Provide the (x, y) coordinate of the cell's center where the given text is located.  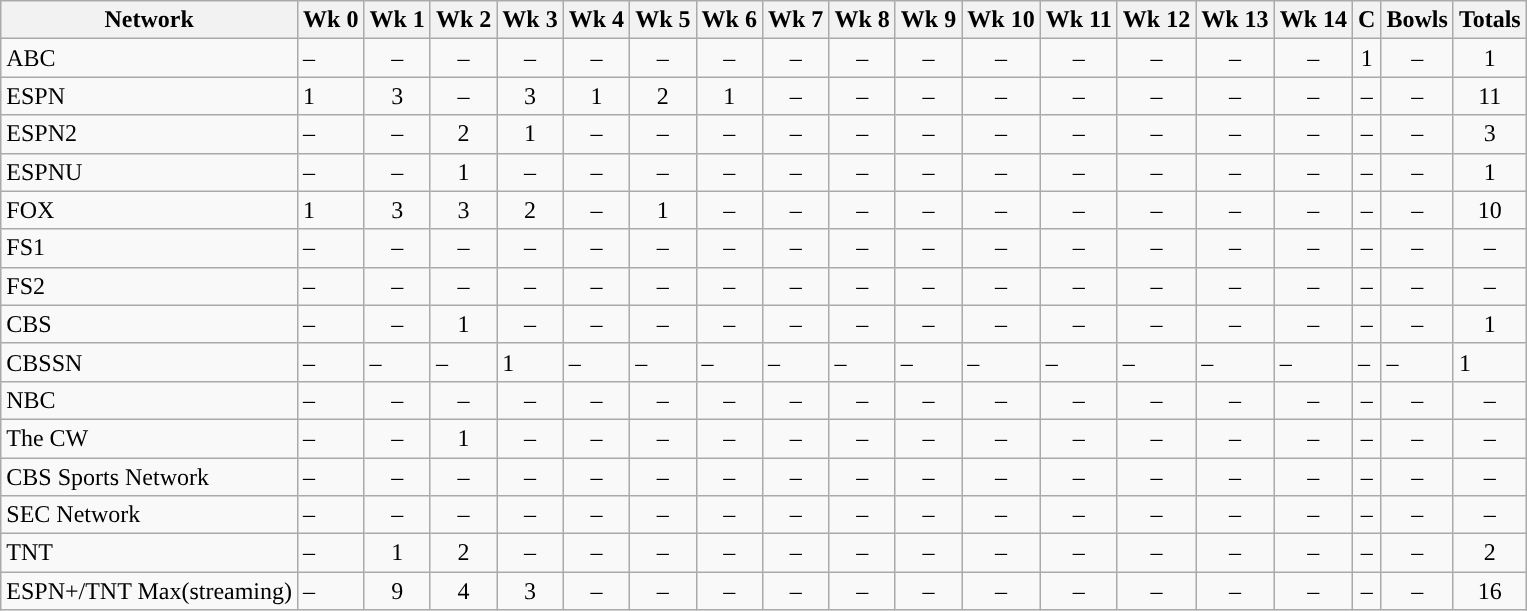
Wk 0 (331, 20)
16 (1490, 591)
Wk 3 (530, 20)
SEC Network (150, 515)
Wk 8 (862, 20)
FOX (150, 210)
Totals (1490, 20)
10 (1490, 210)
Wk 12 (1156, 20)
The CW (150, 438)
CBS (150, 324)
ESPN+/TNT Max(streaming) (150, 591)
Network (150, 20)
9 (397, 591)
Wk 1 (397, 20)
TNT (150, 553)
11 (1490, 96)
ESPN (150, 96)
Wk 6 (729, 20)
NBC (150, 400)
4 (463, 591)
FS2 (150, 286)
CBS Sports Network (150, 477)
C (1367, 20)
Wk 7 (795, 20)
Bowls (1417, 20)
Wk 10 (1001, 20)
CBSSN (150, 362)
Wk 9 (928, 20)
ABC (150, 58)
Wk 13 (1235, 20)
FS1 (150, 248)
ESPN2 (150, 134)
Wk 2 (463, 20)
Wk 5 (663, 20)
Wk 11 (1078, 20)
ESPNU (150, 172)
Wk 4 (596, 20)
Wk 14 (1313, 20)
